For the text-containing cell, return its midpoint in [X, Y] coordinate format. 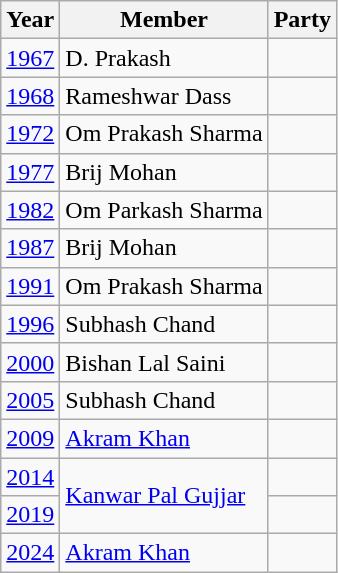
1987 [30, 248]
2009 [30, 438]
2005 [30, 400]
Year [30, 20]
2019 [30, 515]
2000 [30, 362]
Member [164, 20]
1991 [30, 286]
1967 [30, 58]
1972 [30, 134]
1968 [30, 96]
Party [302, 20]
Bishan Lal Saini [164, 362]
Kanwar Pal Gujjar [164, 496]
2014 [30, 477]
D. Prakash [164, 58]
1996 [30, 324]
1982 [30, 210]
2024 [30, 553]
Rameshwar Dass [164, 96]
1977 [30, 172]
Om Parkash Sharma [164, 210]
